Search for the cell housing the specified text and yield its (x, y) center coordinate. 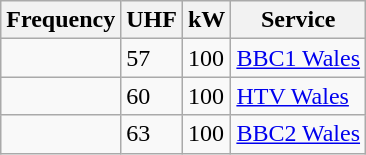
63 (152, 134)
UHF (152, 20)
BBC2 Wales (298, 134)
Frequency (61, 20)
57 (152, 58)
BBC1 Wales (298, 58)
HTV Wales (298, 96)
Service (298, 20)
kW (206, 20)
60 (152, 96)
